Output the [x, y] coordinate of the center of the cell containing the given text.  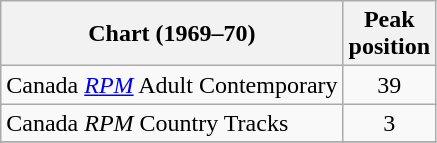
3 [389, 123]
39 [389, 85]
Peakposition [389, 34]
Canada RPM Country Tracks [172, 123]
Canada RPM Adult Contemporary [172, 85]
Chart (1969–70) [172, 34]
